Capture the cell that displays the provided text and extract its [X, Y] central coordinate. 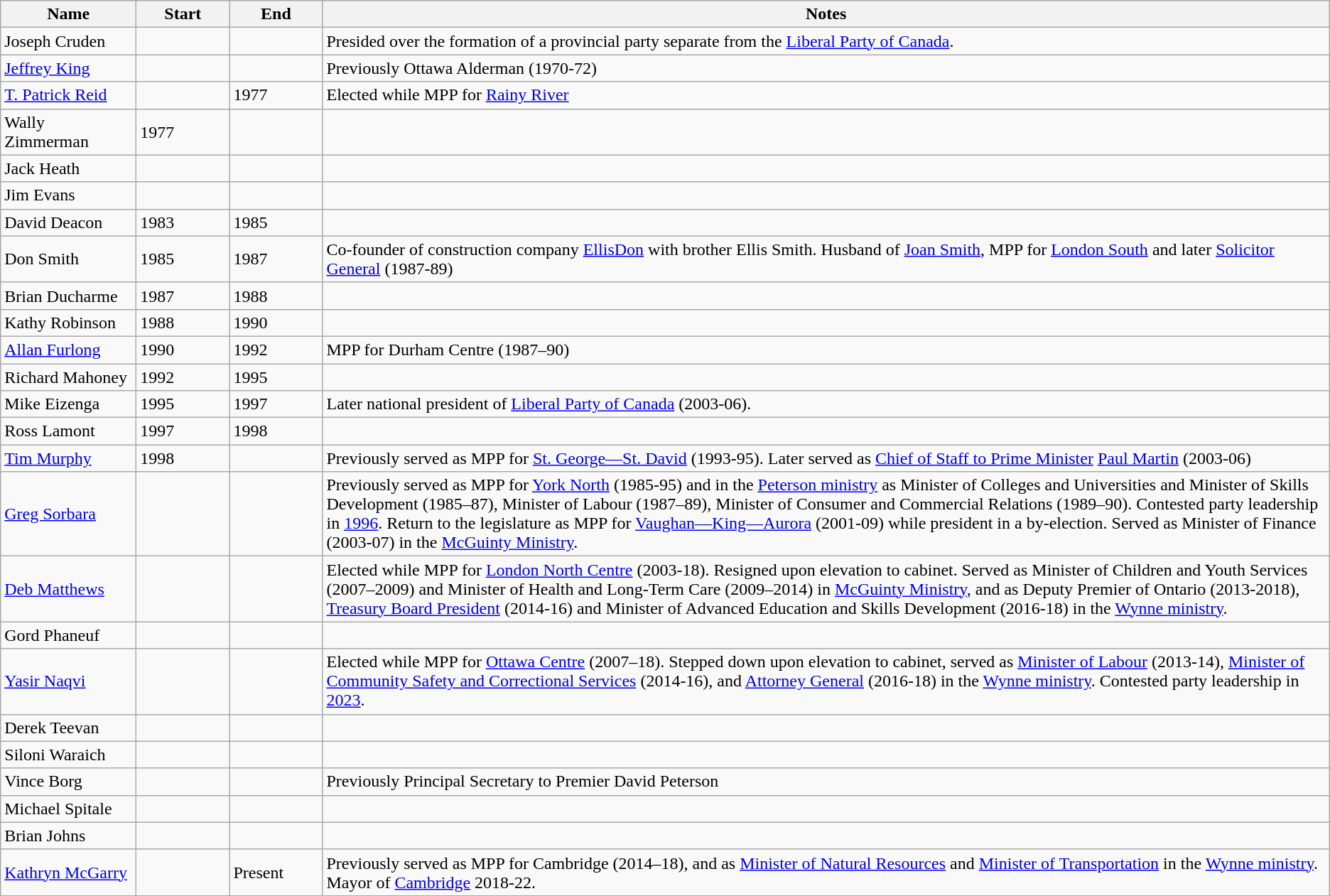
Notes [826, 14]
Mike Eizenga [68, 404]
Jim Evans [68, 195]
Previously Ottawa Alderman (1970-72) [826, 68]
Greg Sorbara [68, 514]
Tim Murphy [68, 458]
Vince Borg [68, 782]
Presided over the formation of a provincial party separate from the Liberal Party of Canada. [826, 41]
Jack Heath [68, 168]
Brian Johns [68, 836]
Siloni Waraich [68, 755]
Kathy Robinson [68, 323]
1983 [183, 222]
Derek Teevan [68, 728]
David Deacon [68, 222]
Jeffrey King [68, 68]
T. Patrick Reid [68, 95]
Gord Phaneuf [68, 635]
Allan Furlong [68, 350]
Joseph Cruden [68, 41]
Richard Mahoney [68, 377]
Don Smith [68, 259]
Yasir Naqvi [68, 681]
Kathryn McGarry [68, 873]
Name [68, 14]
Deb Matthews [68, 589]
End [276, 14]
Previously Principal Secretary to Premier David Peterson [826, 782]
Elected while MPP for Rainy River [826, 95]
Previously served as MPP for St. George—St. David (1993-95). Later served as Chief of Staff to Prime Minister Paul Martin (2003-06) [826, 458]
Start [183, 14]
Brian Ducharme [68, 296]
Ross Lamont [68, 431]
Wally Zimmerman [68, 132]
Later national president of Liberal Party of Canada (2003-06). [826, 404]
MPP for Durham Centre (1987–90) [826, 350]
Present [276, 873]
Michael Spitale [68, 809]
